From the cell containing the given text, extract its center point as [x, y] coordinate. 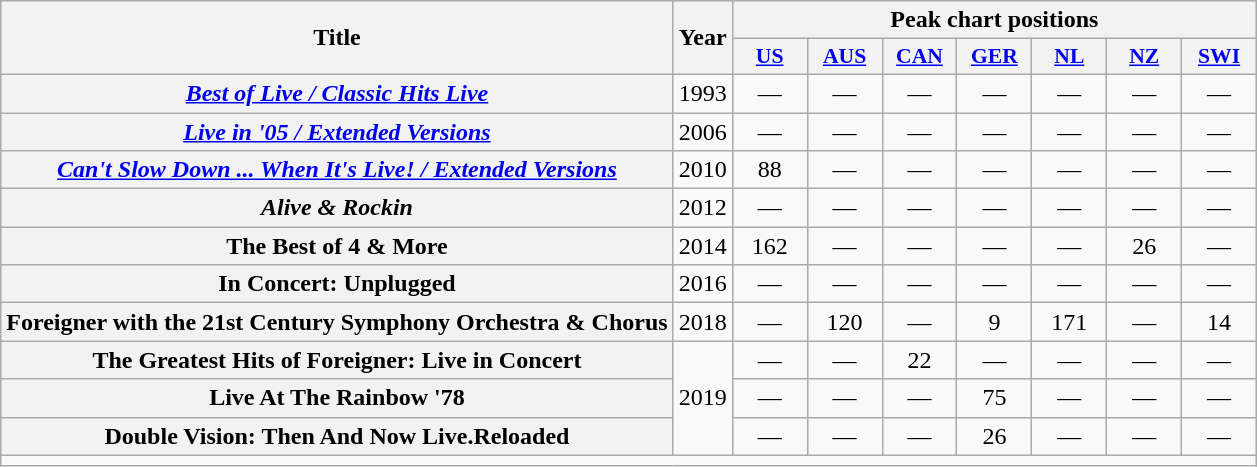
Live At The Rainbow '78 [337, 398]
2019 [702, 398]
CAN [920, 57]
Title [337, 38]
Live in '05 / Extended Versions [337, 131]
2018 [702, 322]
SWI [1220, 57]
14 [1220, 322]
NL [1070, 57]
171 [1070, 322]
Alive & Rockin [337, 208]
120 [844, 322]
88 [770, 170]
2010 [702, 170]
2006 [702, 131]
The Best of 4 & More [337, 246]
The Greatest Hits of Foreigner: Live in Concert [337, 360]
Peak chart positions [994, 20]
2014 [702, 246]
22 [920, 360]
AUS [844, 57]
2012 [702, 208]
75 [994, 398]
162 [770, 246]
GER [994, 57]
Double Vision: Then And Now Live.Reloaded [337, 436]
NZ [1144, 57]
In Concert: Unplugged [337, 284]
Can't Slow Down ... When It's Live! / Extended Versions [337, 170]
US [770, 57]
Best of Live / Classic Hits Live [337, 93]
1993 [702, 93]
Foreigner with the 21st Century Symphony Orchestra & Chorus [337, 322]
2016 [702, 284]
9 [994, 322]
Year [702, 38]
